For the text-containing cell, return its midpoint in [X, Y] coordinate format. 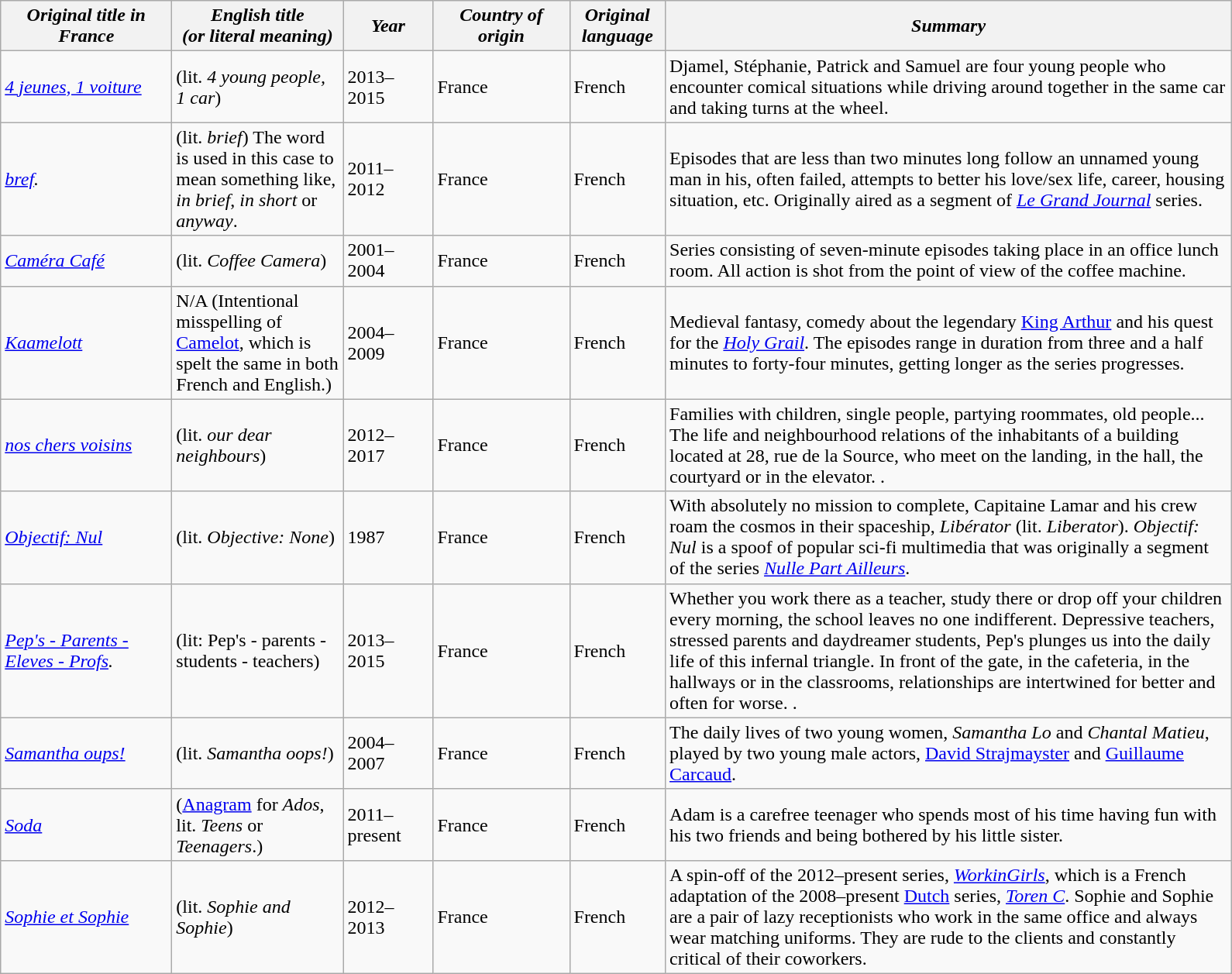
(lit. Samantha oops!) [257, 753]
2012–2013 [388, 917]
(Anagram for Ados, lit. Teens or Teenagers.) [257, 824]
2004–2009 [388, 342]
(lit. our dear neighbours) [257, 445]
(lit. Coffee Camera) [257, 260]
2011–present [388, 824]
Sophie et Sophie [87, 917]
Country of origin [501, 26]
2011–2012 [388, 179]
Soda [87, 824]
Pep's - Parents - Eleves - Profs. [87, 651]
(lit. Objective: None) [257, 538]
2004–2007 [388, 753]
Objectif: Nul [87, 538]
bref. [87, 179]
Caméra Café [87, 260]
2001–2004 [388, 260]
Adam is a carefree teenager who spends most of his time having fun with his two friends and being bothered by his little sister. [948, 824]
1987 [388, 538]
(lit. Sophie and Sophie) [257, 917]
Original language [618, 26]
Summary [948, 26]
The daily lives of two young women, Samantha Lo and Chantal Matieu, played by two young male actors, David Strajmayster and Guillaume Carcaud. [948, 753]
Kaamelott [87, 342]
Series consisting of seven-minute episodes taking place in an office lunch room. All action is shot from the point of view of the coffee machine. [948, 260]
4 jeunes, 1 voiture [87, 87]
Original title in France [87, 26]
English title(or literal meaning) [257, 26]
nos chers voisins [87, 445]
(lit. 4 young people, 1 car) [257, 87]
N/A (Intentional misspelling of Camelot, which is spelt the same in both French and English.) [257, 342]
Year [388, 26]
(lit. brief) The word is used in this case to mean something like, in brief, in short or anyway. [257, 179]
Samantha oups! [87, 753]
(lit: Pep's - parents - students - teachers) [257, 651]
2012–2017 [388, 445]
